From the cell containing the given text, extract its center point as (x, y) coordinate. 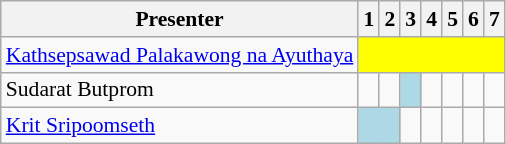
Kathsepsawad Palakawong na Ayuthaya (180, 55)
Krit Sripoomseth (180, 126)
6 (474, 19)
5 (452, 19)
2 (390, 19)
1 (368, 19)
7 (494, 19)
Presenter (180, 19)
3 (410, 19)
4 (432, 19)
Sudarat Butprom (180, 90)
